For the text-containing cell, return its midpoint in [x, y] coordinate format. 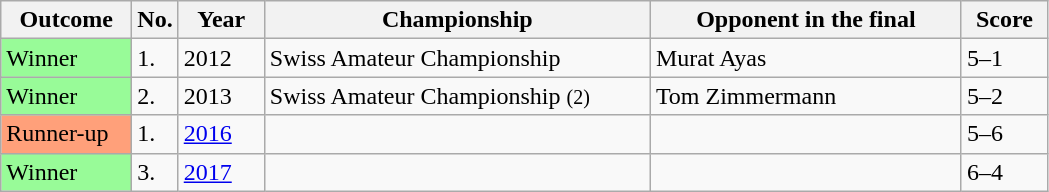
Opponent in the final [806, 20]
2017 [221, 172]
Outcome [66, 20]
Murat Ayas [806, 58]
2012 [221, 58]
No. [155, 20]
5–6 [1004, 134]
2. [155, 96]
2016 [221, 134]
6–4 [1004, 172]
3. [155, 172]
5–2 [1004, 96]
Championship [457, 20]
Swiss Amateur Championship (2) [457, 96]
Year [221, 20]
Score [1004, 20]
Tom Zimmermann [806, 96]
Runner-up [66, 134]
2013 [221, 96]
5–1 [1004, 58]
Swiss Amateur Championship [457, 58]
